For the text-containing cell, return its midpoint in [X, Y] coordinate format. 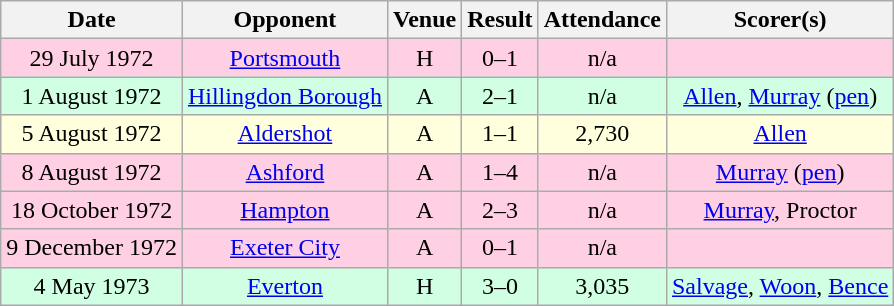
1 August 1972 [92, 96]
Portsmouth [284, 58]
Hampton [284, 210]
Allen, Murray (pen) [780, 96]
29 July 1972 [92, 58]
Salvage, Woon, Bence [780, 286]
2–3 [500, 210]
Murray (pen) [780, 172]
1–4 [500, 172]
2,730 [602, 134]
Opponent [284, 20]
Date [92, 20]
9 December 1972 [92, 248]
Ashford [284, 172]
8 August 1972 [92, 172]
18 October 1972 [92, 210]
3,035 [602, 286]
5 August 1972 [92, 134]
Exeter City [284, 248]
Attendance [602, 20]
Allen [780, 134]
2–1 [500, 96]
Aldershot [284, 134]
Murray, Proctor [780, 210]
1–1 [500, 134]
4 May 1973 [92, 286]
Hillingdon Borough [284, 96]
Scorer(s) [780, 20]
3–0 [500, 286]
Venue [424, 20]
Everton [284, 286]
Result [500, 20]
